Pinpoint the cell where the given text exists, returning its [X, Y] midpoint coordinate. 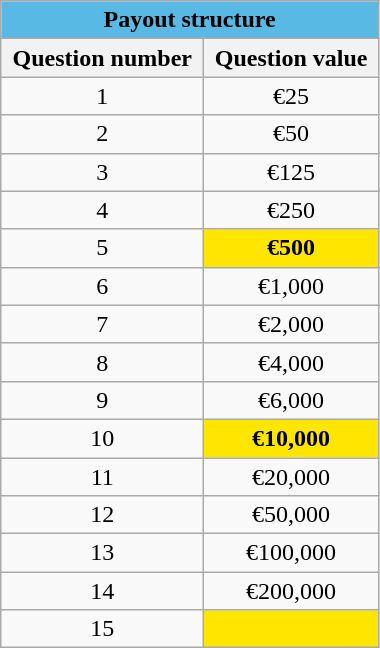
€2,000 [292, 324]
€6,000 [292, 400]
Payout structure [190, 20]
14 [102, 591]
11 [102, 477]
1 [102, 96]
12 [102, 515]
2 [102, 134]
6 [102, 286]
7 [102, 324]
€50 [292, 134]
€1,000 [292, 286]
15 [102, 629]
5 [102, 248]
10 [102, 438]
€500 [292, 248]
8 [102, 362]
9 [102, 400]
€25 [292, 96]
€100,000 [292, 553]
13 [102, 553]
Question number [102, 58]
€250 [292, 210]
3 [102, 172]
€50,000 [292, 515]
Question value [292, 58]
€10,000 [292, 438]
€20,000 [292, 477]
4 [102, 210]
€200,000 [292, 591]
€4,000 [292, 362]
€125 [292, 172]
